Search for the cell housing the specified text and yield its [X, Y] center coordinate. 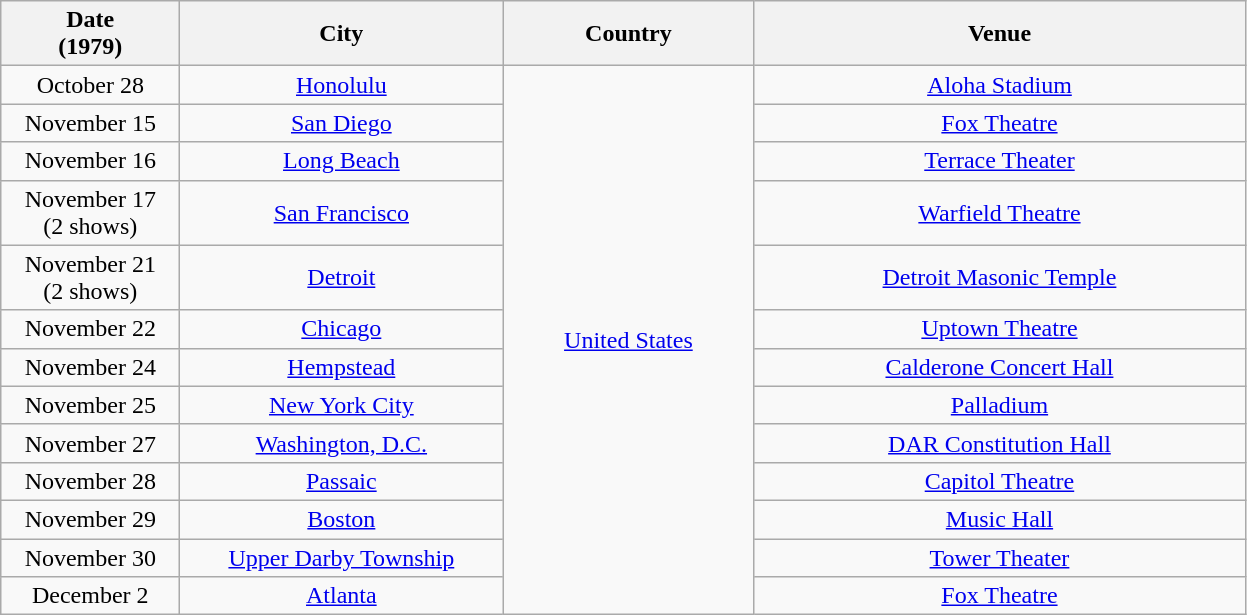
November 29 [90, 519]
Hempstead [342, 367]
Boston [342, 519]
Capitol Theatre [1000, 481]
Atlanta [342, 596]
Aloha Stadium [1000, 85]
San Diego [342, 123]
November 21(2 shows) [90, 278]
Music Hall [1000, 519]
United States [628, 340]
November 25 [90, 405]
November 24 [90, 367]
Tower Theater [1000, 557]
Country [628, 34]
December 2 [90, 596]
New York City [342, 405]
Detroit [342, 278]
Palladium [1000, 405]
November 15 [90, 123]
November 27 [90, 443]
November 22 [90, 329]
Upper Darby Township [342, 557]
Calderone Concert Hall [1000, 367]
Terrace Theater [1000, 161]
Washington, D.C. [342, 443]
November 28 [90, 481]
November 17(2 shows) [90, 212]
DAR Constitution Hall [1000, 443]
Passaic [342, 481]
San Francisco [342, 212]
Venue [1000, 34]
November 30 [90, 557]
City [342, 34]
Detroit Masonic Temple [1000, 278]
Warfield Theatre [1000, 212]
Long Beach [342, 161]
Uptown Theatre [1000, 329]
November 16 [90, 161]
Honolulu [342, 85]
Date(1979) [90, 34]
October 28 [90, 85]
Chicago [342, 329]
